Provide the [X, Y] coordinate of the cell's center where the given text is located.  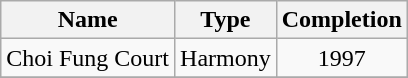
Type [226, 20]
Name [88, 20]
Completion [342, 20]
Choi Fung Court [88, 58]
Harmony [226, 58]
1997 [342, 58]
